Scan for the cell matching the given text and deliver its (X, Y) coordinate at center. 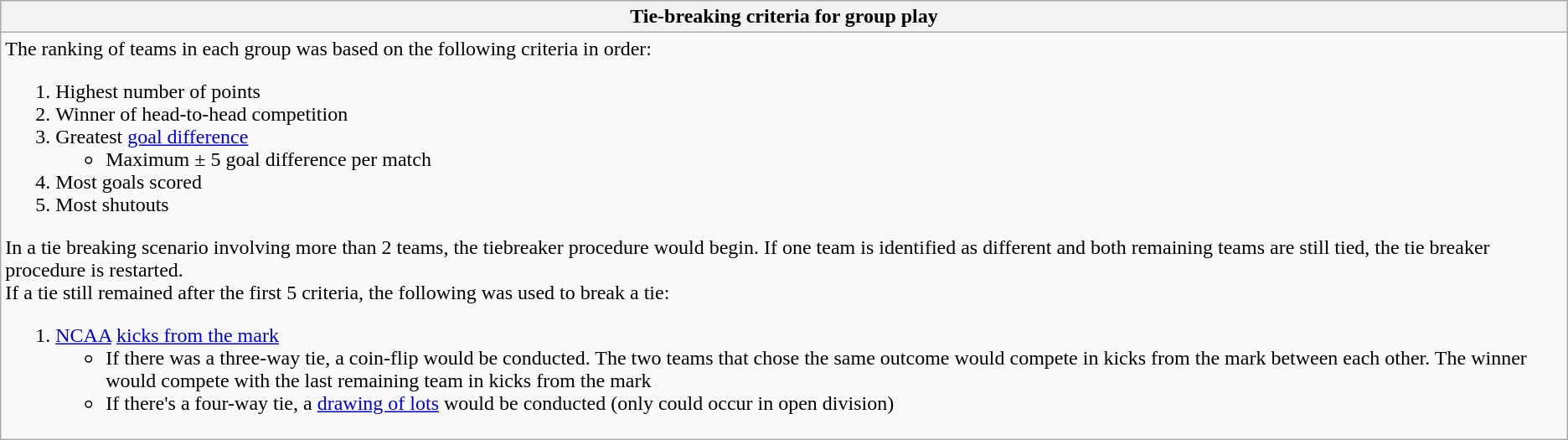
Tie-breaking criteria for group play (784, 17)
